Scan for the cell matching the given text and deliver its (X, Y) coordinate at center. 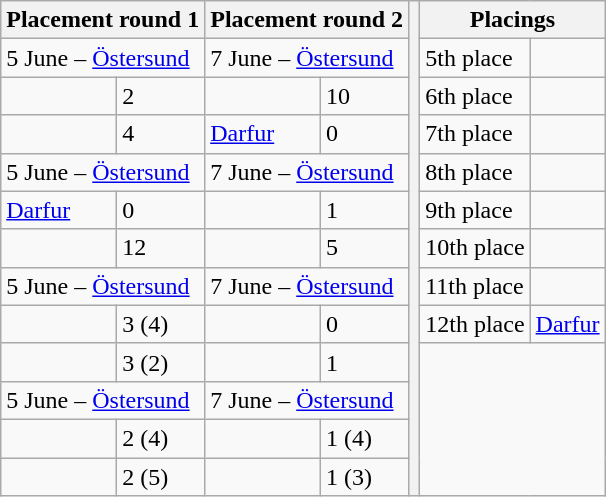
2 (5) (161, 477)
7th place (475, 134)
3 (4) (161, 324)
12 (161, 248)
4 (161, 134)
3 (2) (161, 362)
5th place (475, 58)
2 (161, 96)
Placings (512, 20)
10th place (475, 248)
2 (4) (161, 438)
1 (3) (365, 477)
Placement round 1 (103, 20)
Placement round 2 (307, 20)
6th place (475, 96)
1 (4) (365, 438)
8th place (475, 172)
12th place (475, 324)
11th place (475, 286)
9th place (475, 210)
5 (365, 248)
10 (365, 96)
